Detect which cell encompasses the target text, then output its (x, y) center coordinate. 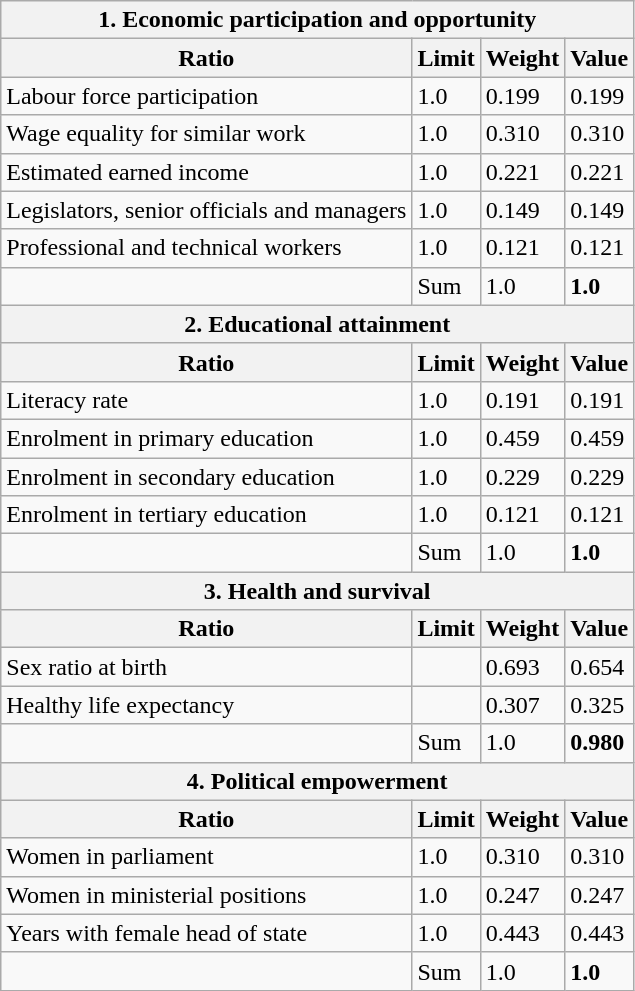
Women in parliament (206, 857)
Women in ministerial positions (206, 895)
1. Economic participation and opportunity (318, 20)
Enrolment in primary education (206, 438)
2. Educational attainment (318, 324)
0.325 (600, 705)
Estimated earned income (206, 172)
0.654 (600, 667)
0.980 (600, 743)
4. Political empowerment (318, 781)
Enrolment in secondary education (206, 477)
3. Health and survival (318, 591)
Years with female head of state (206, 933)
Sex ratio at birth (206, 667)
0.693 (522, 667)
Professional and technical workers (206, 248)
Healthy life expectancy (206, 705)
Literacy rate (206, 400)
Labour force participation (206, 96)
Wage equality for similar work (206, 134)
Enrolment in tertiary education (206, 515)
0.307 (522, 705)
Legislators, senior officials and managers (206, 210)
